Detect which cell encompasses the target text, then output its [x, y] center coordinate. 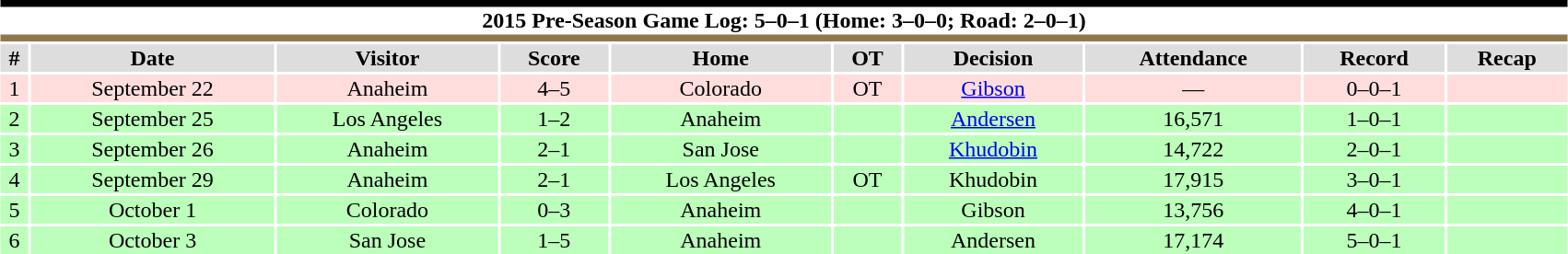
5–0–1 [1375, 240]
0–0–1 [1375, 88]
1–0–1 [1375, 119]
5 [15, 210]
1–2 [555, 119]
13,756 [1194, 210]
October 1 [153, 210]
September 25 [153, 119]
2–0–1 [1375, 149]
6 [15, 240]
3 [15, 149]
0–3 [555, 210]
4–5 [555, 88]
September 22 [153, 88]
1 [15, 88]
Visitor [387, 58]
17,915 [1194, 179]
# [15, 58]
Date [153, 58]
14,722 [1194, 149]
3–0–1 [1375, 179]
September 29 [153, 179]
2015 Pre-Season Game Log: 5–0–1 (Home: 3–0–0; Road: 2–0–1) [784, 20]
Score [555, 58]
— [1194, 88]
Home [720, 58]
Decision [993, 58]
16,571 [1194, 119]
2 [15, 119]
Record [1375, 58]
4 [15, 179]
Attendance [1194, 58]
4–0–1 [1375, 210]
September 26 [153, 149]
17,174 [1194, 240]
Recap [1507, 58]
October 3 [153, 240]
1–5 [555, 240]
